Return the [x, y] coordinate for the center point of the cell that contains the specified text.  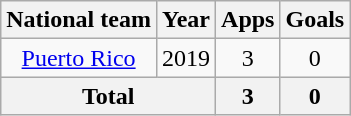
Year [186, 20]
2019 [186, 58]
National team [79, 20]
Apps [248, 20]
Total [108, 96]
Goals [315, 20]
Puerto Rico [79, 58]
